Search for the cell housing the specified text and yield its (X, Y) center coordinate. 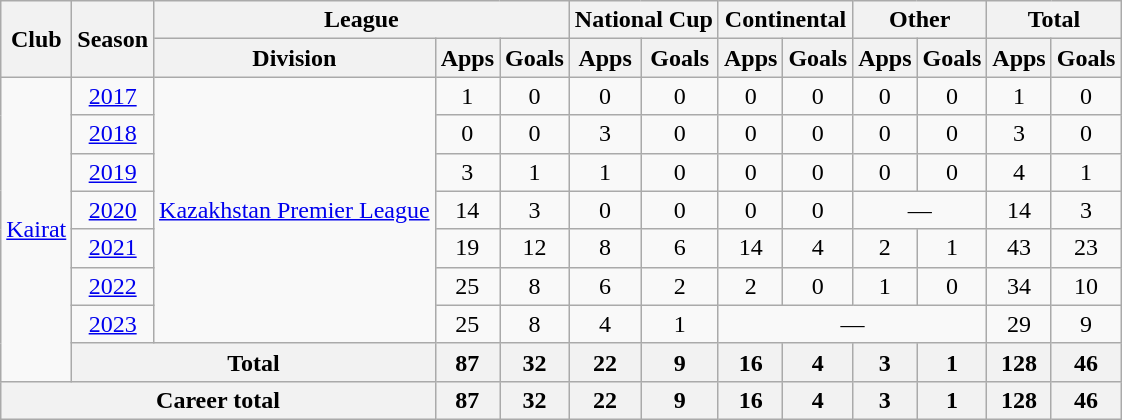
Continental (785, 20)
23 (1086, 248)
National Cup (644, 20)
Season (113, 39)
Kazakhstan Premier League (295, 210)
Kairat (36, 229)
12 (535, 248)
34 (1019, 286)
10 (1086, 286)
2018 (113, 134)
43 (1019, 248)
Other (920, 20)
2023 (113, 324)
2021 (113, 248)
Division (295, 58)
2019 (113, 172)
Club (36, 39)
2020 (113, 210)
29 (1019, 324)
League (362, 20)
Career total (218, 400)
19 (467, 248)
2022 (113, 286)
2017 (113, 96)
